Find where the given text appears and provide that cell's center as [x, y] coordinate. 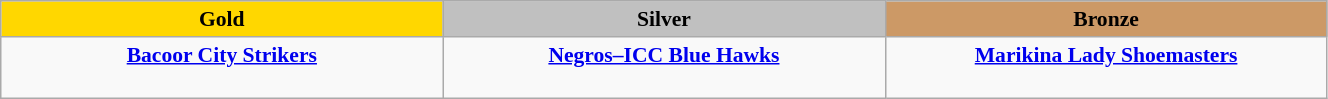
Negros–ICC Blue Hawks [664, 68]
Bacoor City Strikers [222, 68]
Marikina Lady Shoemasters [1106, 68]
Silver [664, 19]
Bronze [1106, 19]
Gold [222, 19]
